Detect which cell encompasses the target text, then output its [x, y] center coordinate. 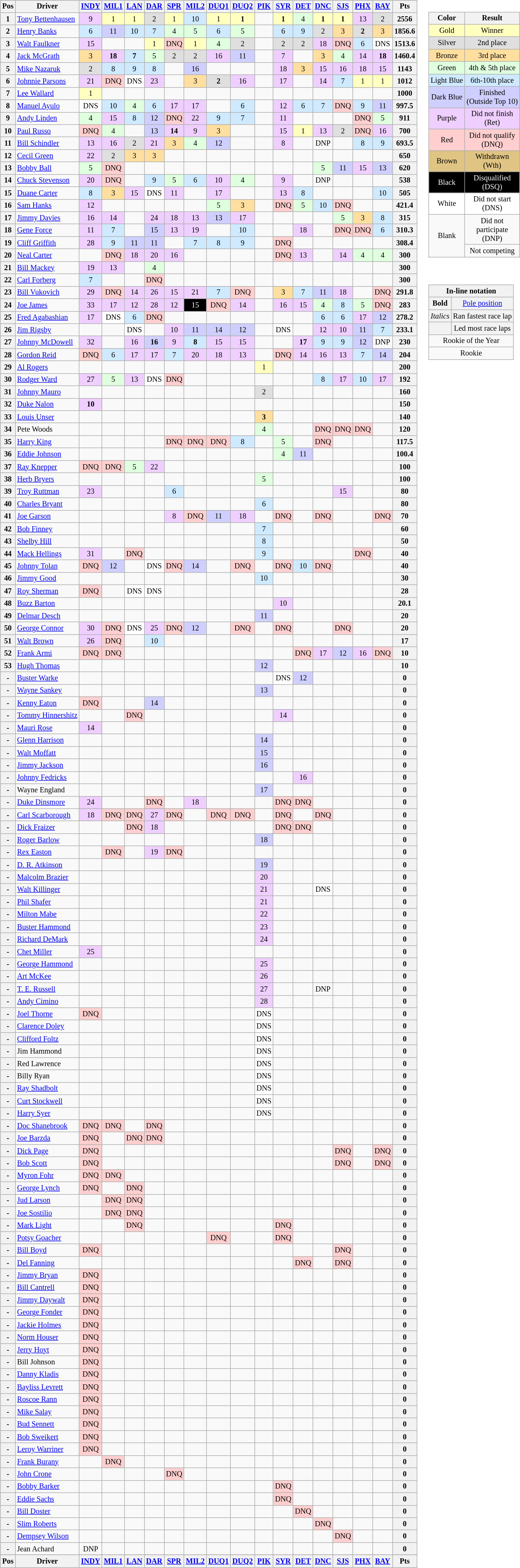
4th & 5th place [492, 68]
Bill Doster [47, 1511]
42 [8, 529]
Malcolm Brazier [47, 877]
620 [405, 168]
Green [447, 68]
Bill Mackey [47, 268]
Bronze [447, 55]
44 [8, 554]
Clifford Foltz [47, 1039]
2556 [405, 19]
Henry Banks [47, 31]
1460.4 [405, 56]
Lee Wallard [47, 93]
Walt Brown [47, 641]
Joe Garson [47, 517]
Johnnie Parsons [47, 81]
51 [8, 641]
Purple [447, 119]
Richard DeMark [47, 939]
D. R. Atkinson [47, 865]
Buster Warke [47, 678]
48 [8, 603]
Mauri Rose [47, 728]
Shelby Hill [47, 541]
Disqualified(DSQ) [492, 183]
Duane Carter [47, 193]
20.1 [405, 603]
Myron Fohr [47, 1176]
Doc Shanebrook [47, 1126]
Herb Bryers [47, 479]
Pete Woods [47, 429]
Kenny Eaton [47, 703]
Ray Knepper [47, 467]
Did not start(DNS) [492, 204]
37 [8, 467]
George Connor [47, 628]
997.5 [405, 106]
Withdrawn(Wth) [492, 161]
Jack McGrath [47, 56]
41 [8, 517]
278.2 [405, 317]
Tommy Hinnershitz [47, 715]
45 [8, 566]
650 [405, 156]
693.5 [405, 143]
Johnny Fedricks [47, 778]
46 [8, 579]
38 [8, 479]
70 [405, 517]
150 [405, 405]
Curt Stockwell [47, 1101]
Johnny McDowell [47, 342]
Walt Moffatt [47, 753]
Jackie Holmes [47, 1325]
Bobby Barker [47, 1487]
1513.6 [405, 44]
Frank Armi [47, 653]
1143 [405, 69]
Danny Kladis [47, 1375]
Johnny Tolan [47, 566]
230 [405, 342]
Silver [447, 43]
315 [405, 218]
Bill Schindler [47, 143]
Did not finish(Ret) [492, 119]
Mark Light [47, 1225]
Did notparticipate(DNP) [492, 229]
Not competing [492, 251]
Milton Mabe [47, 915]
6th-10th place [492, 80]
120 [405, 429]
Art McKee [47, 977]
49 [8, 616]
310.3 [405, 230]
Jimmy Jackson [47, 765]
Clarence Doley [47, 1026]
Al Rogers [47, 367]
Black [447, 183]
Harry King [47, 442]
Result [492, 18]
538 [405, 181]
505 [405, 193]
Blank [447, 236]
Chet Miller [47, 952]
Gene Force [47, 230]
283 [405, 305]
Carl Scarborough [47, 815]
Joe Barzda [47, 1138]
192 [405, 380]
Bob Finney [47, 529]
Jean Achard [47, 1549]
Dark Blue [447, 97]
Harry Syer [47, 1113]
160 [405, 392]
Paul Russo [47, 131]
Cliff Griffith [47, 243]
Ran fastest race lap [482, 316]
Jimmy Bryan [47, 1275]
Louis Unser [47, 417]
Hugh Thomas [47, 666]
Tony Bettenhausen [47, 19]
421.4 [405, 205]
Dick Fraizer [47, 827]
Jim Hammond [47, 1051]
Rookie of the Year [471, 341]
Leroy Warriner [47, 1449]
291.8 [405, 293]
Roy Sherman [47, 591]
Winner [492, 31]
Jud Larson [47, 1201]
Fred Agabashian [47, 317]
George Hammond [47, 964]
Norm Houser [47, 1337]
Walt Killinger [47, 890]
34 [8, 429]
Duke Nalon [47, 405]
Rodger Ward [47, 380]
Neal Carter [47, 255]
George Fonder [47, 1313]
Bob Sweikert [47, 1437]
Glenn Harrison [47, 740]
39 [8, 492]
36 [8, 454]
Jerry Hoyt [47, 1350]
Carl Forberg [47, 280]
43 [8, 541]
Eddie Johnson [47, 454]
White [447, 204]
Billy Ryan [47, 1076]
911 [405, 119]
Italics [440, 316]
Del Fanning [47, 1263]
Wayne Sankey [47, 691]
52 [8, 653]
Color [447, 18]
Bill Cantrell [47, 1288]
Jimmy Davies [47, 218]
Red [447, 140]
Bud Sennett [47, 1424]
Walt Faulkner [47, 44]
Roger Barlow [47, 840]
Frank Burany [47, 1462]
53 [8, 666]
Rex Easton [47, 852]
Bobby Ball [47, 168]
Buzz Barton [47, 603]
Mike Salay [47, 1412]
Andy Cimino [47, 1001]
200 [405, 367]
Sam Hanks [47, 205]
1012 [405, 81]
Led most race laps [482, 329]
Duke Dinsmore [47, 803]
1000 [405, 93]
Troy Ruttman [47, 492]
Did not qualify(DNQ) [492, 140]
Joe James [47, 305]
Bill Johnson [47, 1362]
2nd place [492, 43]
George Lynch [47, 1188]
Johnny Mauro [47, 392]
Charles Bryant [47, 504]
60 [405, 529]
Wayne England [47, 790]
Mack Hellings [47, 554]
Finished(Outside Top 10) [492, 97]
140 [405, 417]
100.4 [405, 454]
Red Lawrence [47, 1064]
In-line notation [471, 291]
308.4 [405, 243]
Brown [447, 161]
Bill Boyd [47, 1250]
Bayliss Levrett [47, 1387]
1856.6 [405, 31]
Rookie [471, 353]
204 [405, 355]
3rd place [492, 55]
35 [8, 442]
Phil Shafer [47, 902]
Jimmy Daywalt [47, 1300]
Eddie Sachs [47, 1499]
Mike Nazaruk [47, 69]
John Crone [47, 1474]
Delmar Desch [47, 616]
Light Blue [447, 80]
700 [405, 131]
Gordon Reid [47, 355]
Potsy Goacher [47, 1238]
Manuel Ayulo [47, 106]
47 [8, 591]
Buster Hammond [47, 927]
Dick Page [47, 1151]
Bold [440, 303]
Joel Thorne [47, 1014]
Dempsey Wilson [47, 1536]
Gold [447, 31]
Andy Linden [47, 119]
233.1 [405, 330]
Chuck Stevenson [47, 181]
Slim Roberts [47, 1524]
Cecil Green [47, 156]
Jimmy Good [47, 579]
Ray Shadbolt [47, 1089]
Roscoe Rann [47, 1399]
Bob Scott [47, 1163]
Bill Vukovich [47, 293]
Pole position [482, 303]
117.5 [405, 442]
Joe Sostilio [47, 1213]
Jim Rigsby [47, 330]
T. E. Russell [47, 989]
